For the text-containing cell, return its midpoint in (x, y) coordinate format. 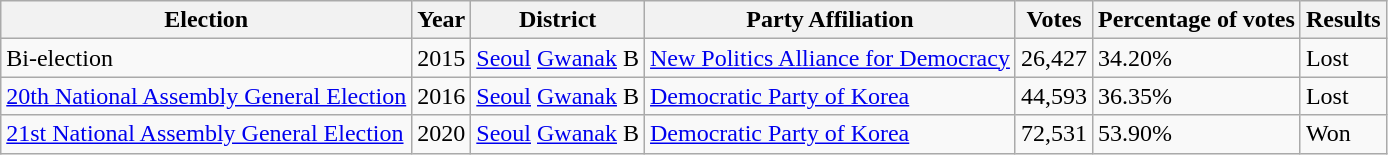
26,427 (1054, 58)
Party Affiliation (830, 20)
Election (206, 20)
2020 (442, 134)
72,531 (1054, 134)
44,593 (1054, 96)
2016 (442, 96)
34.20% (1197, 58)
Year (442, 20)
Votes (1054, 20)
Bi-election (206, 58)
36.35% (1197, 96)
21st National Assembly General Election (206, 134)
Percentage of votes (1197, 20)
Results (1343, 20)
2015 (442, 58)
New Politics Alliance for Democracy (830, 58)
District (558, 20)
Won (1343, 134)
20th National Assembly General Election (206, 96)
53.90% (1197, 134)
